Provide the [x, y] coordinate of the cell's center where the given text is located.  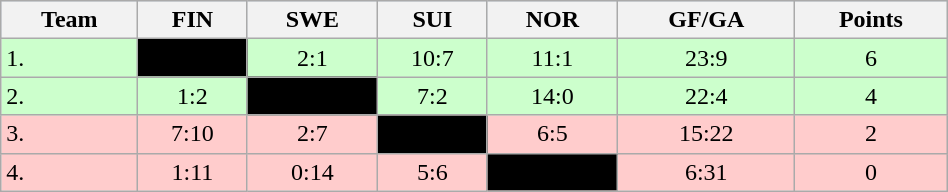
Points [872, 20]
0 [872, 172]
15:22 [706, 134]
FIN [192, 20]
GF/GA [706, 20]
SWE [312, 20]
1. [70, 58]
2. [70, 96]
7:2 [432, 96]
6:5 [552, 134]
0:14 [312, 172]
2 [872, 134]
5:6 [432, 172]
2:1 [312, 58]
6:31 [706, 172]
1:2 [192, 96]
3. [70, 134]
SUI [432, 20]
2:7 [312, 134]
23:9 [706, 58]
4. [70, 172]
1:11 [192, 172]
10:7 [432, 58]
22:4 [706, 96]
14:0 [552, 96]
4 [872, 96]
11:1 [552, 58]
7:10 [192, 134]
Team [70, 20]
NOR [552, 20]
6 [872, 58]
